Output the (x, y) coordinate of the center of the cell containing the given text.  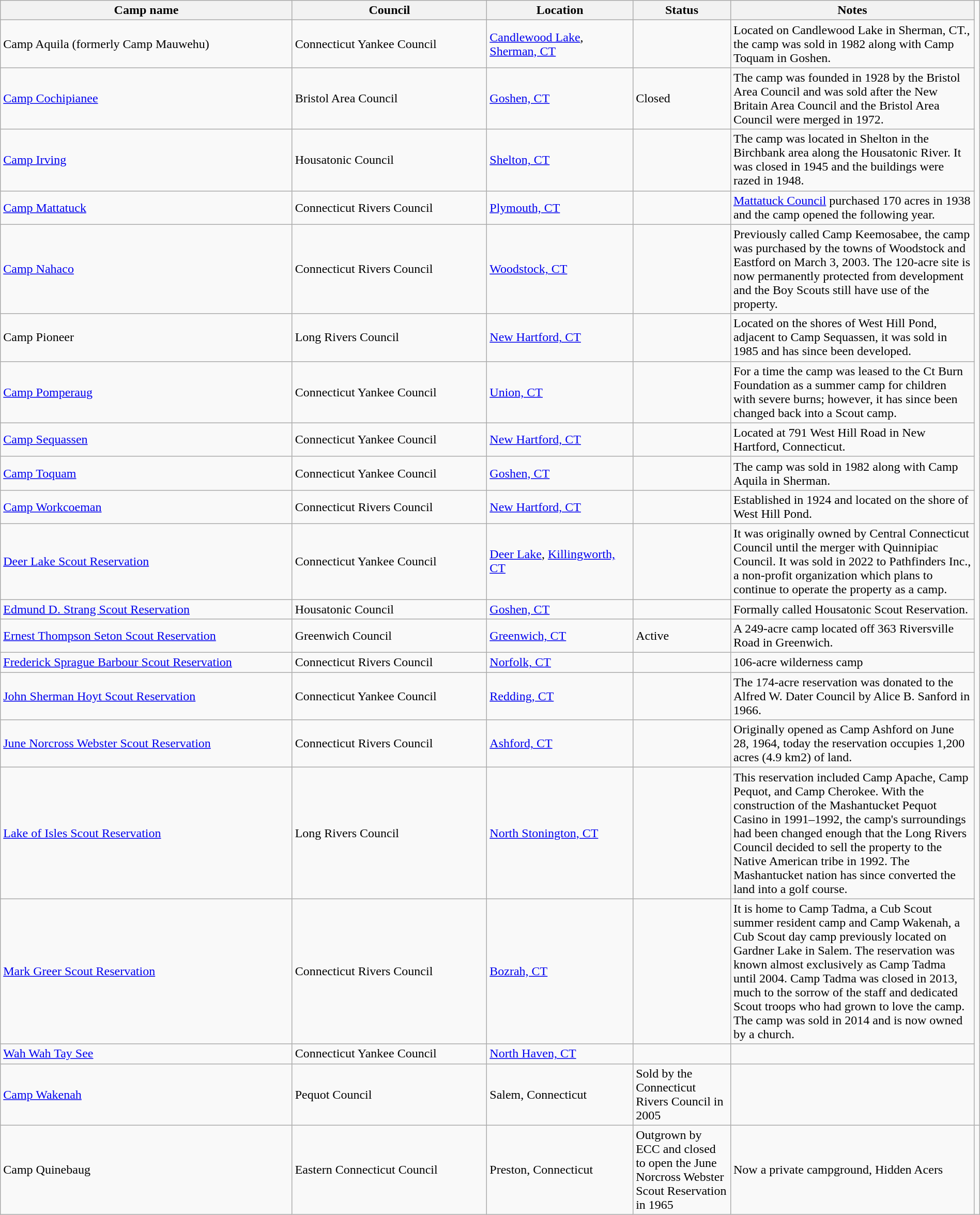
Deer Lake Scout Reservation (146, 561)
Ashford, CT (560, 744)
Bozrah, CT (560, 972)
Pequot Council (390, 1095)
Camp Mattatuck (146, 208)
The 174-acre reservation was donated to the Alfred W. Dater Council by Alice B. Sanford in 1966. (852, 696)
Camp Cochipianee (146, 98)
Located on the shores of West Hill Pond, adjacent to Camp Sequassen, it was sold in 1985 and has since been developed. (852, 337)
Now a private campground, Hidden Acers (852, 1170)
Notes (852, 10)
Location (560, 10)
Mattatuck Council purchased 170 acres in 1938 and the camp opened the following year. (852, 208)
Camp Pioneer (146, 337)
Deer Lake, Killingworth, CT (560, 561)
Camp Pomperaug (146, 392)
The camp was sold in 1982 along with Camp Aquila in Sherman. (852, 473)
Redding, CT (560, 696)
Greenwich, CT (560, 636)
Camp Workcoeman (146, 506)
Status (682, 10)
Active (682, 636)
Camp Irving (146, 160)
Edmund D. Strang Scout Reservation (146, 609)
A 249-acre camp located off 363 Riversville Road in Greenwich. (852, 636)
Established in 1924 and located on the shore of West Hill Pond. (852, 506)
Wah Wah Tay See (146, 1054)
Norfolk, CT (560, 663)
Preston, Connecticut (560, 1170)
Formally called Housatonic Scout Reservation. (852, 609)
Eastern Connecticut Council (390, 1170)
Bristol Area Council (390, 98)
Woodstock, CT (560, 269)
North Stonington, CT (560, 833)
Shelton, CT (560, 160)
Camp Toquam (146, 473)
The camp was located in Shelton in the Birchbank area along the Housatonic River. It was closed in 1945 and the buildings were razed in 1948. (852, 160)
Camp Nahaco (146, 269)
Union, CT (560, 392)
Camp Sequassen (146, 439)
Located on Candlewood Lake in Sherman, CT., the camp was sold in 1982 along with Camp Toquam in Goshen. (852, 44)
Closed (682, 98)
John Sherman Hoyt Scout Reservation (146, 696)
Plymouth, CT (560, 208)
Originally opened as Camp Ashford on June 28, 1964, today the reservation occupies 1,200 acres (4.9 km2) of land. (852, 744)
Salem, Connecticut (560, 1095)
Lake of Isles Scout Reservation (146, 833)
Camp name (146, 10)
106-acre wilderness camp (852, 663)
Frederick Sprague Barbour Scout Reservation (146, 663)
Camp Aquila (formerly Camp Mauwehu) (146, 44)
Outgrown by ECC and closed to open the June Norcross Webster Scout Reservation in 1965 (682, 1170)
Camp Quinebaug (146, 1170)
Candlewood Lake, Sherman, CT (560, 44)
Mark Greer Scout Reservation (146, 972)
Camp Wakenah (146, 1095)
North Haven, CT (560, 1054)
Council (390, 10)
Ernest Thompson Seton Scout Reservation (146, 636)
Sold by the Connecticut Rivers Council in 2005 (682, 1095)
Located at 791 West Hill Road in New Hartford, Connecticut. (852, 439)
Greenwich Council (390, 636)
June Norcross Webster Scout Reservation (146, 744)
